Detect which cell encompasses the target text, then output its (X, Y) center coordinate. 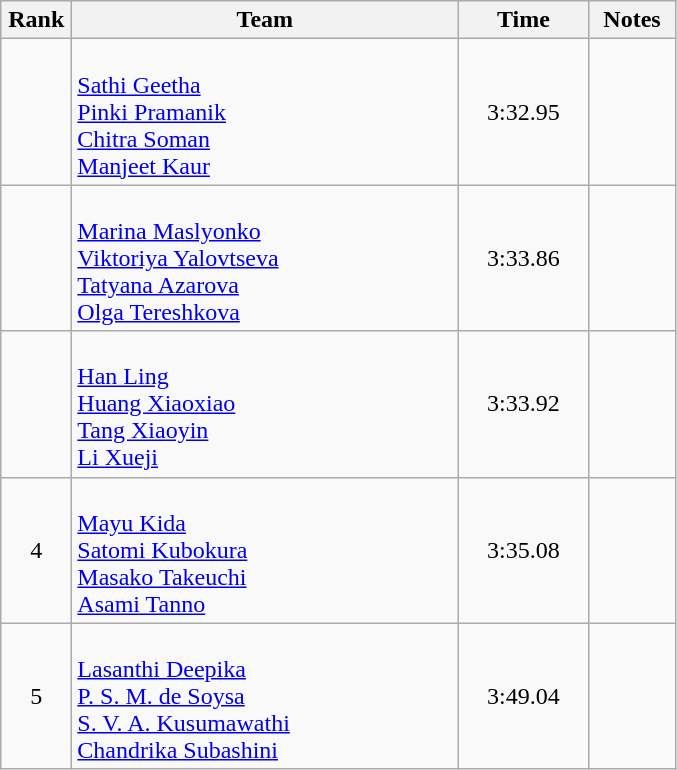
Team (265, 20)
4 (36, 550)
Notes (632, 20)
3:32.95 (524, 112)
Sathi GeethaPinki PramanikChitra SomanManjeet Kaur (265, 112)
Time (524, 20)
3:33.86 (524, 258)
3:49.04 (524, 696)
5 (36, 696)
Rank (36, 20)
3:35.08 (524, 550)
Marina MaslyonkoViktoriya YalovtsevaTatyana AzarovaOlga Tereshkova (265, 258)
Mayu KidaSatomi KubokuraMasako TakeuchiAsami Tanno (265, 550)
3:33.92 (524, 404)
Lasanthi DeepikaP. S. M. de SoysaS. V. A. KusumawathiChandrika Subashini (265, 696)
Han LingHuang XiaoxiaoTang XiaoyinLi Xueji (265, 404)
